Search for the cell housing the specified text and yield its (x, y) center coordinate. 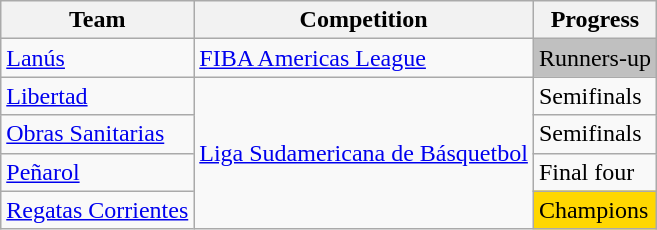
Peñarol (98, 172)
Final four (594, 172)
Obras Sanitarias (98, 134)
Regatas Corrientes (98, 210)
Progress (594, 20)
FIBA Americas League (364, 58)
Runners-up (594, 58)
Team (98, 20)
Lanús (98, 58)
Liga Sudamericana de Básquetbol (364, 153)
Libertad (98, 96)
Competition (364, 20)
Champions (594, 210)
